Locate the cell with the specified text and output its (x, y) center coordinate. 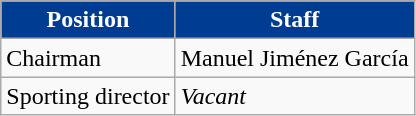
Manuel Jiménez García (294, 58)
Sporting director (88, 96)
Position (88, 20)
Chairman (88, 58)
Staff (294, 20)
Vacant (294, 96)
